Return the (X, Y) coordinate for the center point of the cell that contains the specified text.  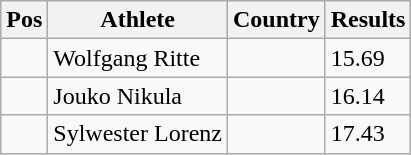
Wolfgang Ritte (138, 58)
Athlete (138, 20)
Sylwester Lorenz (138, 134)
Jouko Nikula (138, 96)
Results (368, 20)
15.69 (368, 58)
Pos (24, 20)
Country (276, 20)
17.43 (368, 134)
16.14 (368, 96)
